Detect which cell encompasses the target text, then output its [X, Y] center coordinate. 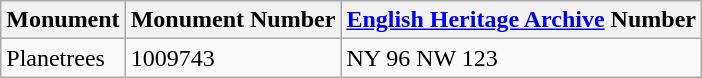
NY 96 NW 123 [522, 58]
Monument [63, 20]
English Heritage Archive Number [522, 20]
Monument Number [233, 20]
Planetrees [63, 58]
1009743 [233, 58]
